For the text-containing cell, return its midpoint in [X, Y] coordinate format. 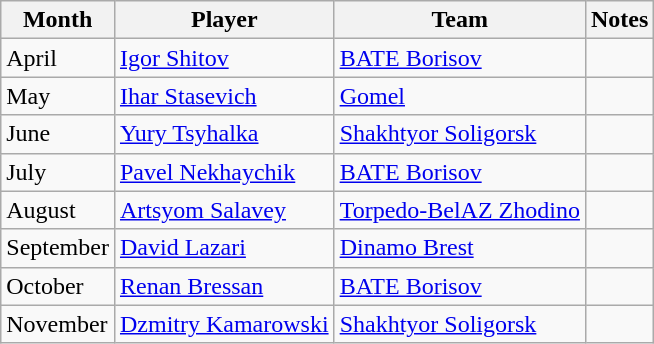
April [58, 58]
Player [224, 20]
Renan Bressan [224, 286]
May [58, 96]
Month [58, 20]
Team [460, 20]
Notes [619, 20]
Dzmitry Kamarowski [224, 324]
Gomel [460, 96]
August [58, 210]
Ihar Stasevich [224, 96]
Pavel Nekhaychik [224, 172]
Torpedo-BelAZ Zhodino [460, 210]
June [58, 134]
David Lazari [224, 248]
Igor Shitov [224, 58]
July [58, 172]
November [58, 324]
September [58, 248]
Artsyom Salavey [224, 210]
October [58, 286]
Yury Tsyhalka [224, 134]
Dinamo Brest [460, 248]
